For the text-containing cell, return its midpoint in (X, Y) coordinate format. 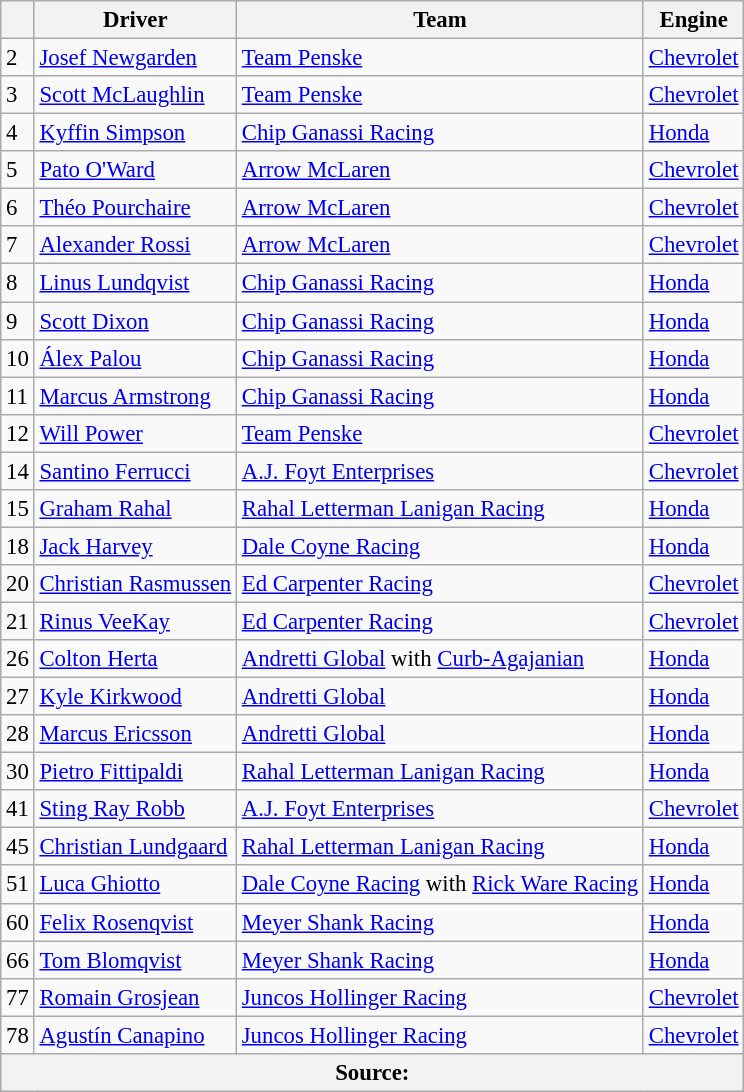
20 (18, 584)
Rinus VeeKay (135, 621)
11 (18, 396)
45 (18, 847)
30 (18, 772)
5 (18, 170)
27 (18, 697)
Álex Palou (135, 358)
28 (18, 734)
12 (18, 433)
77 (18, 997)
Christian Lundgaard (135, 847)
Dale Coyne Racing with Rick Ware Racing (440, 885)
Source: (372, 1073)
Christian Rasmussen (135, 584)
Engine (693, 20)
Graham Rahal (135, 509)
Team (440, 20)
66 (18, 960)
78 (18, 1035)
60 (18, 922)
Driver (135, 20)
2 (18, 58)
Luca Ghiotto (135, 885)
7 (18, 245)
8 (18, 283)
10 (18, 358)
Sting Ray Robb (135, 809)
Linus Lundqvist (135, 283)
Scott Dixon (135, 321)
6 (18, 208)
Andretti Global with Curb-Agajanian (440, 659)
51 (18, 885)
26 (18, 659)
Santino Ferrucci (135, 471)
Marcus Armstrong (135, 396)
Théo Pourchaire (135, 208)
Josef Newgarden (135, 58)
Kyffin Simpson (135, 133)
15 (18, 509)
Scott McLaughlin (135, 95)
Colton Herta (135, 659)
Tom Blomqvist (135, 960)
Pato O'Ward (135, 170)
Pietro Fittipaldi (135, 772)
Jack Harvey (135, 546)
18 (18, 546)
Agustín Canapino (135, 1035)
Alexander Rossi (135, 245)
9 (18, 321)
Will Power (135, 433)
Felix Rosenqvist (135, 922)
14 (18, 471)
21 (18, 621)
4 (18, 133)
Dale Coyne Racing (440, 546)
3 (18, 95)
Kyle Kirkwood (135, 697)
41 (18, 809)
Marcus Ericsson (135, 734)
Romain Grosjean (135, 997)
